Return the [X, Y] coordinate for the center point of the cell that contains the specified text.  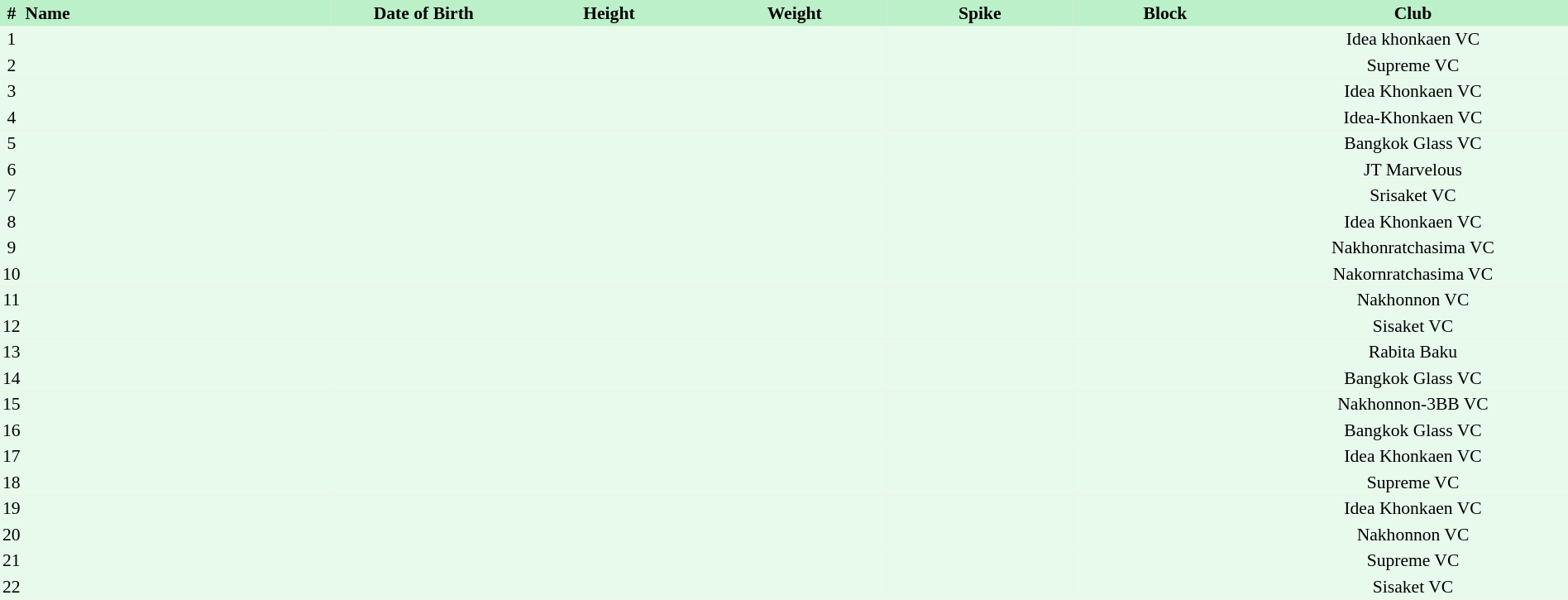
10 [12, 274]
11 [12, 300]
JT Marvelous [1413, 170]
Nakhonratchasima VC [1413, 248]
22 [12, 587]
Idea khonkaen VC [1413, 40]
Club [1413, 13]
9 [12, 248]
17 [12, 457]
# [12, 13]
8 [12, 222]
Nakhonnon-3BB VC [1413, 404]
15 [12, 404]
5 [12, 144]
Srisaket VC [1413, 195]
12 [12, 326]
Block [1165, 13]
Rabita Baku [1413, 353]
7 [12, 195]
3 [12, 91]
Date of Birth [423, 13]
21 [12, 561]
6 [12, 170]
16 [12, 430]
1 [12, 40]
20 [12, 535]
2 [12, 65]
Nakornratchasima VC [1413, 274]
Weight [795, 13]
Name [177, 13]
18 [12, 482]
4 [12, 118]
Height [609, 13]
13 [12, 353]
Spike [980, 13]
19 [12, 508]
Idea-Khonkaen VC [1413, 118]
14 [12, 378]
